Return the (x, y) coordinate for the center point of the cell that contains the specified text.  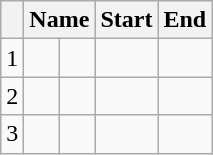
3 (12, 134)
Start (126, 20)
2 (12, 96)
Name (60, 20)
End (185, 20)
1 (12, 58)
